Scan for the cell matching the given text and deliver its (x, y) coordinate at center. 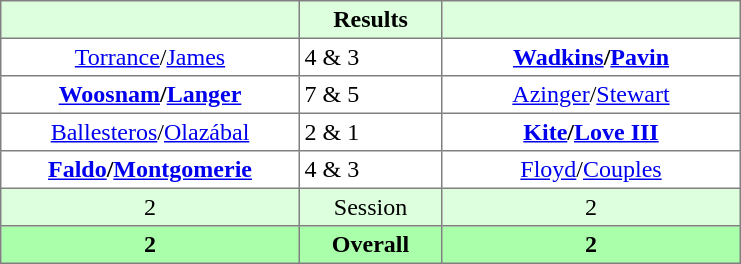
2 & 1 (370, 132)
Kite/Love III (591, 132)
Session (370, 207)
7 & 5 (370, 95)
Woosnam/Langer (150, 95)
Faldo/Montgomerie (150, 170)
Wadkins/Pavin (591, 57)
Overall (370, 245)
Ballesteros/Olazábal (150, 132)
Results (370, 20)
Floyd/Couples (591, 170)
Azinger/Stewart (591, 95)
Torrance/James (150, 57)
